Pinpoint the cell where the given text exists, returning its [x, y] midpoint coordinate. 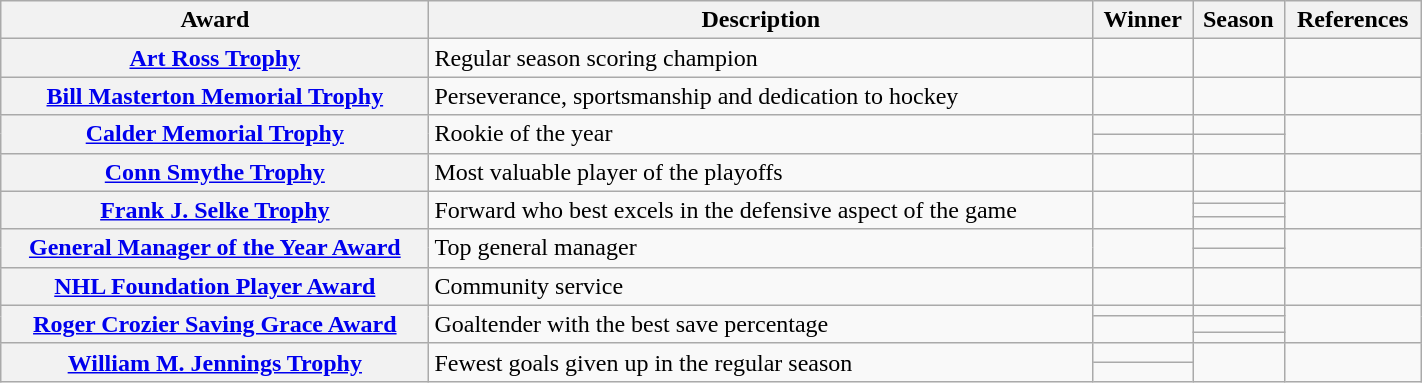
Season [1238, 20]
Most valuable player of the playoffs [761, 172]
Award [215, 20]
NHL Foundation Player Award [215, 286]
Conn Smythe Trophy [215, 172]
Fewest goals given up in the regular season [761, 362]
Community service [761, 286]
Roger Crozier Saving Grace Award [215, 324]
Forward who best excels in the defensive aspect of the game [761, 210]
Art Ross Trophy [215, 58]
Rookie of the year [761, 134]
Top general manager [761, 248]
Regular season scoring champion [761, 58]
Description [761, 20]
Calder Memorial Trophy [215, 134]
Winner [1143, 20]
References [1352, 20]
Goaltender with the best save percentage [761, 324]
Frank J. Selke Trophy [215, 210]
General Manager of the Year Award [215, 248]
William M. Jennings Trophy [215, 362]
Bill Masterton Memorial Trophy [215, 96]
Perseverance, sportsmanship and dedication to hockey [761, 96]
